Return [x, y] of the center of cell containing provided text 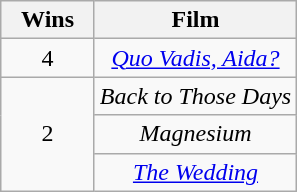
Film [195, 20]
Wins [48, 20]
2 [48, 134]
Magnesium [195, 134]
The Wedding [195, 172]
Back to Those Days [195, 96]
4 [48, 58]
Quo Vadis, Aida? [195, 58]
